Return [x, y] of the center of cell containing provided text 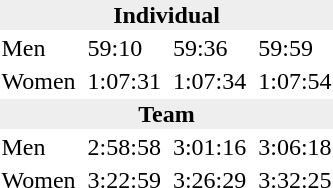
59:10 [124, 48]
2:58:58 [124, 147]
Team [166, 114]
1:07:31 [124, 81]
59:59 [295, 48]
3:06:18 [295, 147]
3:01:16 [209, 147]
1:07:34 [209, 81]
1:07:54 [295, 81]
Individual [166, 15]
59:36 [209, 48]
Women [38, 81]
